From the cell containing the given text, extract its center point as (X, Y) coordinate. 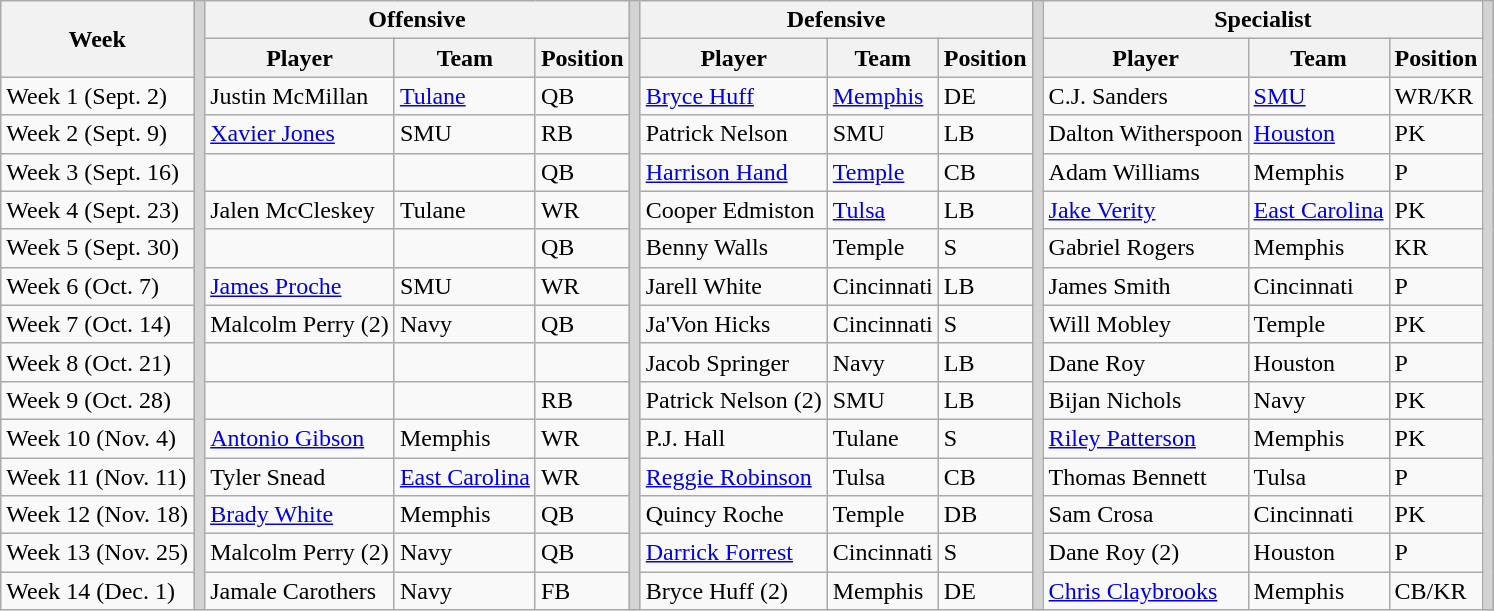
FB (582, 591)
Darrick Forrest (734, 553)
Week 2 (Sept. 9) (98, 134)
Bryce Huff (734, 96)
Week 1 (Sept. 2) (98, 96)
James Proche (300, 286)
DB (985, 515)
Ja'Von Hicks (734, 324)
Tyler Snead (300, 477)
Xavier Jones (300, 134)
Cooper Edmiston (734, 210)
Week 6 (Oct. 7) (98, 286)
WR/KR (1436, 96)
Week 3 (Sept. 16) (98, 172)
Week 14 (Dec. 1) (98, 591)
Jarell White (734, 286)
Week 11 (Nov. 11) (98, 477)
Week 8 (Oct. 21) (98, 362)
Week 13 (Nov. 25) (98, 553)
P.J. Hall (734, 438)
Riley Patterson (1146, 438)
CB/KR (1436, 591)
Dane Roy (2) (1146, 553)
Week 4 (Sept. 23) (98, 210)
Week 12 (Nov. 18) (98, 515)
Dane Roy (1146, 362)
Gabriel Rogers (1146, 248)
James Smith (1146, 286)
Jacob Springer (734, 362)
Harrison Hand (734, 172)
Week 5 (Sept. 30) (98, 248)
Jalen McCleskey (300, 210)
Quincy Roche (734, 515)
Reggie Robinson (734, 477)
Week 9 (Oct. 28) (98, 400)
Offensive (417, 20)
Jake Verity (1146, 210)
Brady White (300, 515)
Will Mobley (1146, 324)
Bryce Huff (2) (734, 591)
Bijan Nichols (1146, 400)
Jamale Carothers (300, 591)
Benny Walls (734, 248)
KR (1436, 248)
Patrick Nelson (2) (734, 400)
Justin McMillan (300, 96)
Patrick Nelson (734, 134)
C.J. Sanders (1146, 96)
Defensive (836, 20)
Week (98, 39)
Chris Claybrooks (1146, 591)
Thomas Bennett (1146, 477)
Week 10 (Nov. 4) (98, 438)
Specialist (1263, 20)
Week 7 (Oct. 14) (98, 324)
Antonio Gibson (300, 438)
Adam Williams (1146, 172)
Sam Crosa (1146, 515)
Dalton Witherspoon (1146, 134)
